Scan for the cell matching the given text and deliver its (X, Y) coordinate at center. 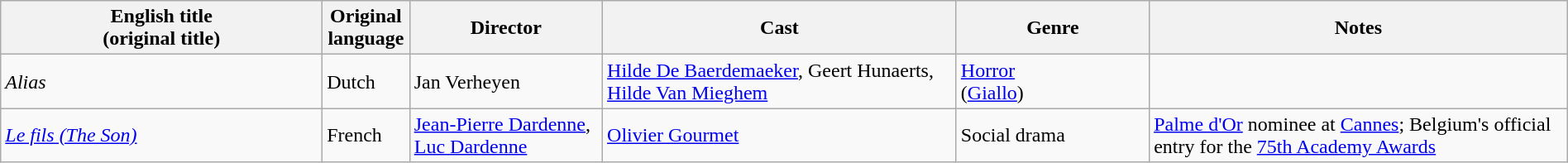
Le fils (The Son) (162, 136)
Notes (1359, 28)
Horror (Giallo) (1052, 81)
Palme d'Or nominee at Cannes; Belgium's official entry for the 75th Academy Awards (1359, 136)
French (366, 136)
Jan Verheyen (506, 81)
Dutch (366, 81)
Alias (162, 81)
Jean-Pierre Dardenne, Luc Dardenne (506, 136)
Original language (366, 28)
Director (506, 28)
Hilde De Baerdemaeker, Geert Hunaerts, Hilde Van Mieghem (780, 81)
Genre (1052, 28)
Cast (780, 28)
English title (original title) (162, 28)
Olivier Gourmet (780, 136)
Social drama (1052, 136)
